Extract the (x, y) coordinate from the center of the cell holding the provided text.  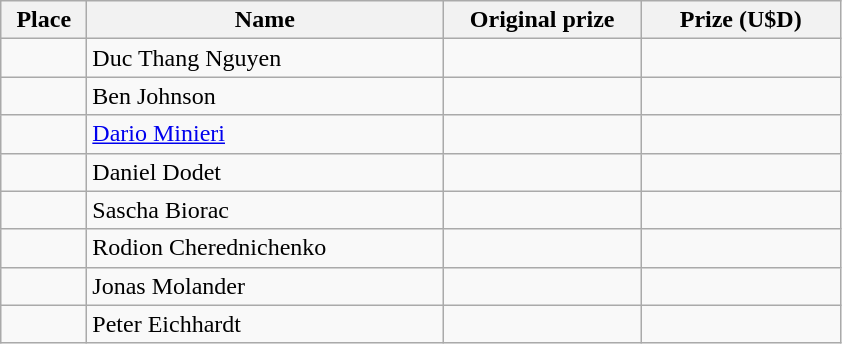
Jonas Molander (265, 286)
Daniel Dodet (265, 172)
Rodion Cherednichenko (265, 248)
Dario Minieri (265, 134)
Ben Johnson (265, 96)
Duc Thang Nguyen (265, 58)
Place (44, 20)
Name (265, 20)
Sascha Biorac (265, 210)
Original prize (542, 20)
Peter Eichhardt (265, 324)
Prize (U$D) (740, 20)
